Return the [X, Y] coordinate for the center point of the cell that contains the specified text.  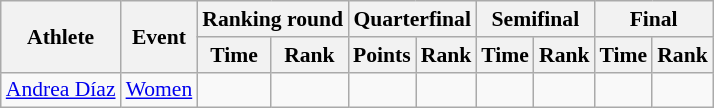
Semifinal [535, 19]
Andrea Díaz [61, 90]
Points [382, 55]
Women [160, 90]
Event [160, 36]
Ranking round [272, 19]
Athlete [61, 36]
Final [654, 19]
Quarterfinal [412, 19]
